Detect which cell encompasses the target text, then output its [X, Y] center coordinate. 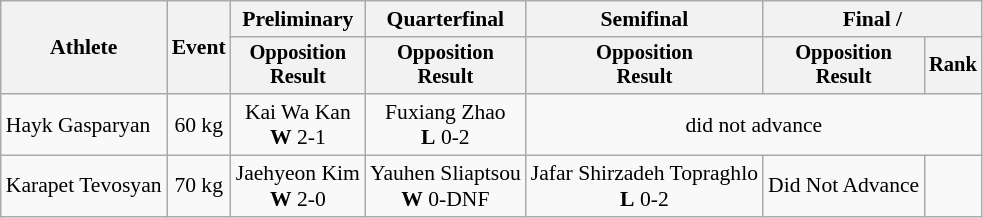
Athlete [84, 48]
Jaehyeon KimW 2-0 [298, 186]
60 kg [199, 124]
70 kg [199, 186]
Final / [872, 19]
Fuxiang ZhaoL 0-2 [446, 124]
Karapet Tevosyan [84, 186]
did not advance [754, 124]
Semifinal [644, 19]
Yauhen SliaptsouW 0-DNF [446, 186]
Event [199, 48]
Rank [953, 66]
Jafar Shirzadeh TopraghloL 0-2 [644, 186]
Preliminary [298, 19]
Quarterfinal [446, 19]
Kai Wa KanW 2-1 [298, 124]
Did Not Advance [844, 186]
Hayk Gasparyan [84, 124]
